For the text-containing cell, return its midpoint in (x, y) coordinate format. 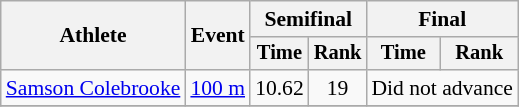
Athlete (94, 36)
Samson Colebrooke (94, 88)
100 m (218, 88)
10.62 (280, 88)
Did not advance (442, 88)
19 (338, 88)
Final (442, 19)
Semifinal (308, 19)
Event (218, 36)
